Detect which cell encompasses the target text, then output its (X, Y) center coordinate. 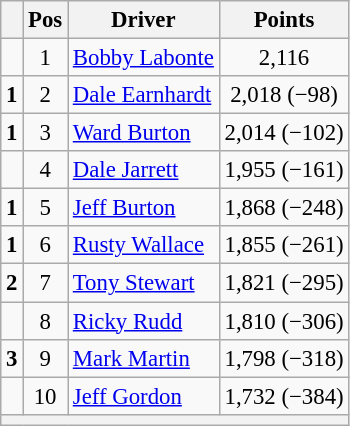
9 (46, 358)
2,014 (−102) (284, 133)
7 (46, 283)
1,732 (−384) (284, 396)
5 (46, 208)
Jeff Burton (144, 208)
1,810 (−306) (284, 321)
Jeff Gordon (144, 396)
1,798 (−318) (284, 358)
1,868 (−248) (284, 208)
Bobby Labonte (144, 58)
8 (46, 321)
6 (46, 245)
Pos (46, 20)
Dale Jarrett (144, 170)
2,116 (284, 58)
2,018 (−98) (284, 95)
Rusty Wallace (144, 245)
10 (46, 396)
1,821 (−295) (284, 283)
Driver (144, 20)
Dale Earnhardt (144, 95)
Ricky Rudd (144, 321)
Mark Martin (144, 358)
Ward Burton (144, 133)
Tony Stewart (144, 283)
1,955 (−161) (284, 170)
Points (284, 20)
4 (46, 170)
1,855 (−261) (284, 245)
